Identify which cell holds the provided text, then report its (x, y) central coordinate. 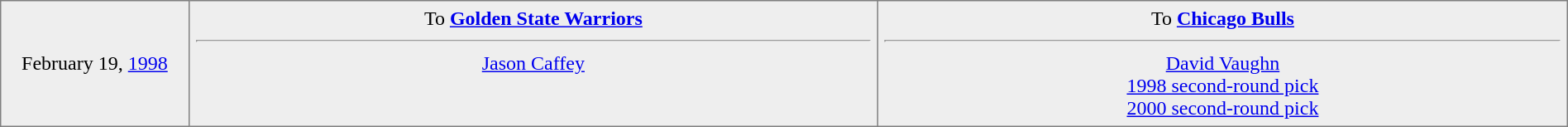
To Chicago BullsDavid Vaughn1998 second-round pick2000 second-round pick (1223, 64)
To Golden State WarriorsJason Caffey (533, 64)
February 19, 1998 (94, 64)
